Scan for the cell matching the given text and deliver its [x, y] coordinate at center. 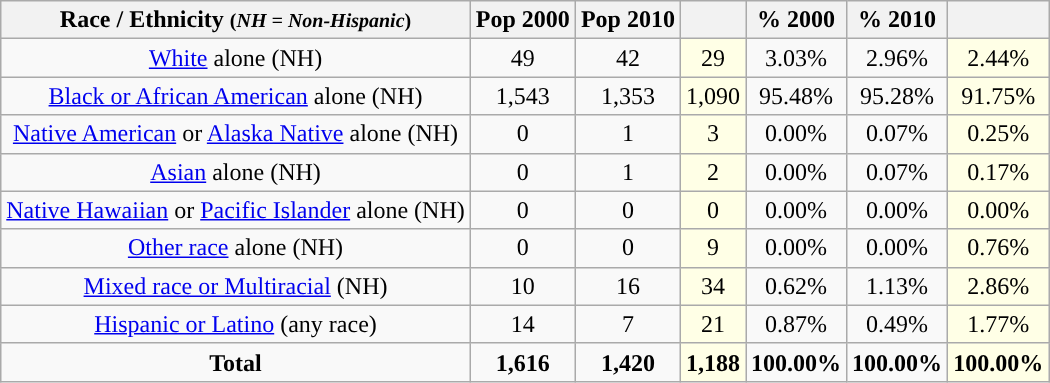
Pop 2010 [628, 20]
Asian alone (NH) [236, 172]
10 [522, 286]
14 [522, 324]
1.77% [998, 324]
0.62% [796, 286]
Hispanic or Latino (any race) [236, 324]
1,543 [522, 96]
% 2010 [898, 20]
0.17% [998, 172]
2.86% [998, 286]
95.28% [898, 96]
34 [712, 286]
Race / Ethnicity (NH = Non-Hispanic) [236, 20]
Other race alone (NH) [236, 248]
1,353 [628, 96]
% 2000 [796, 20]
Native American or Alaska Native alone (NH) [236, 134]
Pop 2000 [522, 20]
0.87% [796, 324]
2.44% [998, 58]
1,188 [712, 362]
91.75% [998, 96]
42 [628, 58]
16 [628, 286]
0.76% [998, 248]
1,090 [712, 96]
21 [712, 324]
9 [712, 248]
White alone (NH) [236, 58]
1.13% [898, 286]
0.25% [998, 134]
0.49% [898, 324]
95.48% [796, 96]
2 [712, 172]
1,616 [522, 362]
Total [236, 362]
1,420 [628, 362]
3 [712, 134]
Black or African American alone (NH) [236, 96]
49 [522, 58]
29 [712, 58]
Native Hawaiian or Pacific Islander alone (NH) [236, 210]
2.96% [898, 58]
7 [628, 324]
Mixed race or Multiracial (NH) [236, 286]
3.03% [796, 58]
